Determine the (X, Y) coordinate at the center of the cell enclosing the given text.  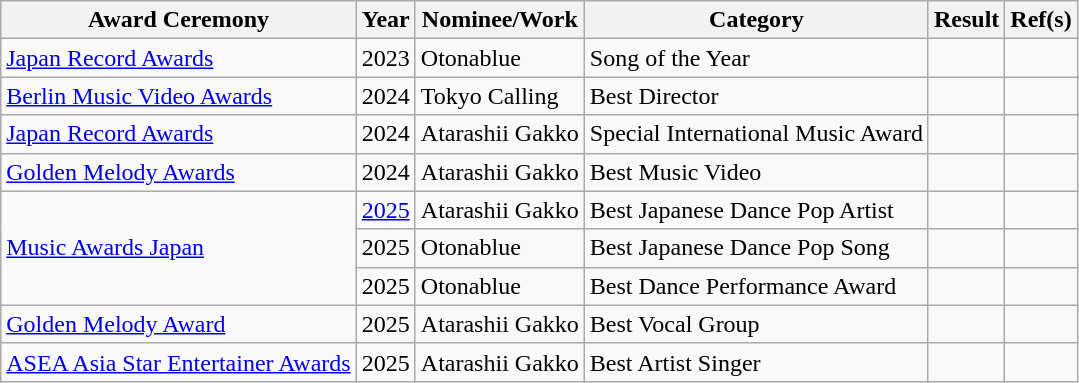
Category (756, 20)
Best Vocal Group (756, 324)
Song of the Year (756, 58)
ASEA Asia Star Entertainer Awards (178, 362)
Special International Music Award (756, 134)
2023 (386, 58)
Award Ceremony (178, 20)
Golden Melody Award (178, 324)
Best Artist Singer (756, 362)
Best Director (756, 96)
Berlin Music Video Awards (178, 96)
Best Japanese Dance Pop Song (756, 248)
Nominee/Work (500, 20)
Best Dance Performance Award (756, 286)
Golden Melody Awards (178, 172)
Year (386, 20)
Music Awards Japan (178, 248)
Ref(s) (1041, 20)
Result (966, 20)
Tokyo Calling (500, 96)
Best Japanese Dance Pop Artist (756, 210)
Best Music Video (756, 172)
